Search for the cell housing the specified text and yield its [x, y] center coordinate. 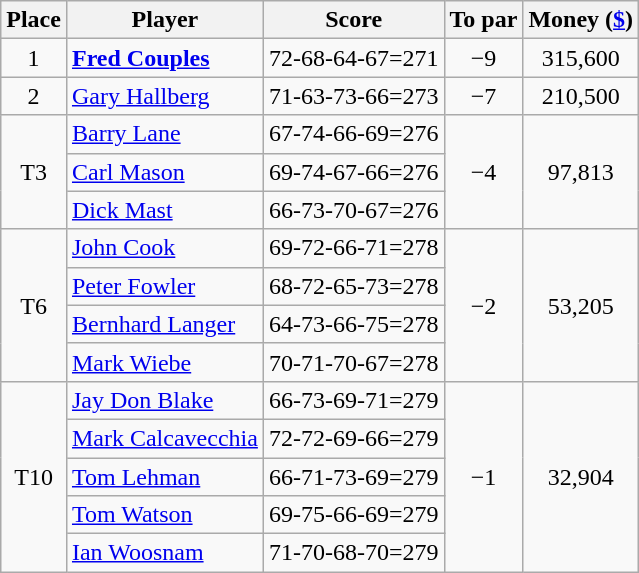
John Cook [164, 248]
T3 [34, 172]
Tom Watson [164, 515]
−1 [484, 476]
67-74-66-69=276 [354, 134]
Peter Fowler [164, 286]
72-68-64-67=271 [354, 58]
66-71-73-69=279 [354, 477]
53,205 [581, 305]
Mark Wiebe [164, 362]
Gary Hallberg [164, 96]
69-72-66-71=278 [354, 248]
Jay Don Blake [164, 400]
T6 [34, 305]
−7 [484, 96]
69-74-67-66=276 [354, 172]
Place [34, 20]
−2 [484, 305]
70-71-70-67=278 [354, 362]
Ian Woosnam [164, 553]
32,904 [581, 476]
71-70-68-70=279 [354, 553]
69-75-66-69=279 [354, 515]
72-72-69-66=279 [354, 438]
1 [34, 58]
Score [354, 20]
Tom Lehman [164, 477]
Dick Mast [164, 210]
Player [164, 20]
210,500 [581, 96]
−4 [484, 172]
71-63-73-66=273 [354, 96]
97,813 [581, 172]
Carl Mason [164, 172]
Mark Calcavecchia [164, 438]
−9 [484, 58]
Barry Lane [164, 134]
Fred Couples [164, 58]
68-72-65-73=278 [354, 286]
Money ($) [581, 20]
To par [484, 20]
66-73-70-67=276 [354, 210]
315,600 [581, 58]
64-73-66-75=278 [354, 324]
T10 [34, 476]
2 [34, 96]
66-73-69-71=279 [354, 400]
Bernhard Langer [164, 324]
